Identify which cell holds the provided text, then report its [X, Y] central coordinate. 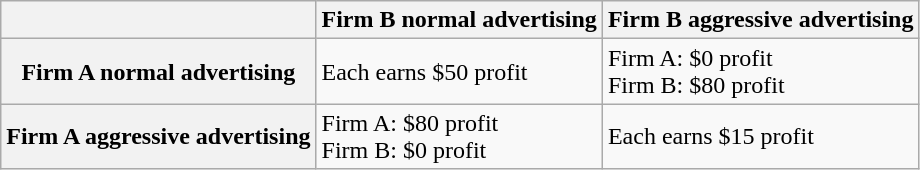
Firm A: $80 profit Firm B: $0 profit [459, 136]
Each earns $15 profit [760, 136]
Firm A aggressive advertising [158, 136]
Firm A normal advertising [158, 72]
Firm B normal advertising [459, 20]
Each earns $50 profit [459, 72]
Firm B aggressive advertising [760, 20]
Firm A: $0 profit Firm B: $80 profit [760, 72]
